Return [x, y] of the center of cell containing provided text 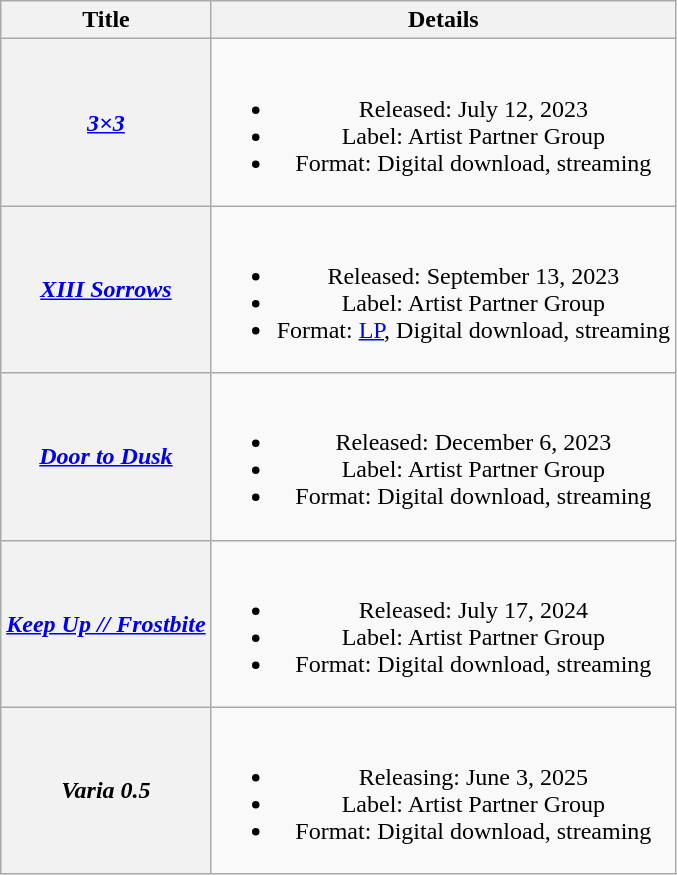
3×3 [106, 122]
Releasing: June 3, 2025Label: Artist Partner GroupFormat: Digital download, streaming [443, 790]
Released: July 12, 2023Label: Artist Partner GroupFormat: Digital download, streaming [443, 122]
Keep Up // Frostbite [106, 624]
Released: September 13, 2023Label: Artist Partner GroupFormat: LP, Digital download, streaming [443, 290]
Released: December 6, 2023Label: Artist Partner GroupFormat: Digital download, streaming [443, 456]
Title [106, 20]
Details [443, 20]
Released: July 17, 2024Label: Artist Partner GroupFormat: Digital download, streaming [443, 624]
Varia 0.5 [106, 790]
XIII Sorrows [106, 290]
Door to Dusk [106, 456]
